Return the (X, Y) coordinate for the center point of the cell that contains the specified text.  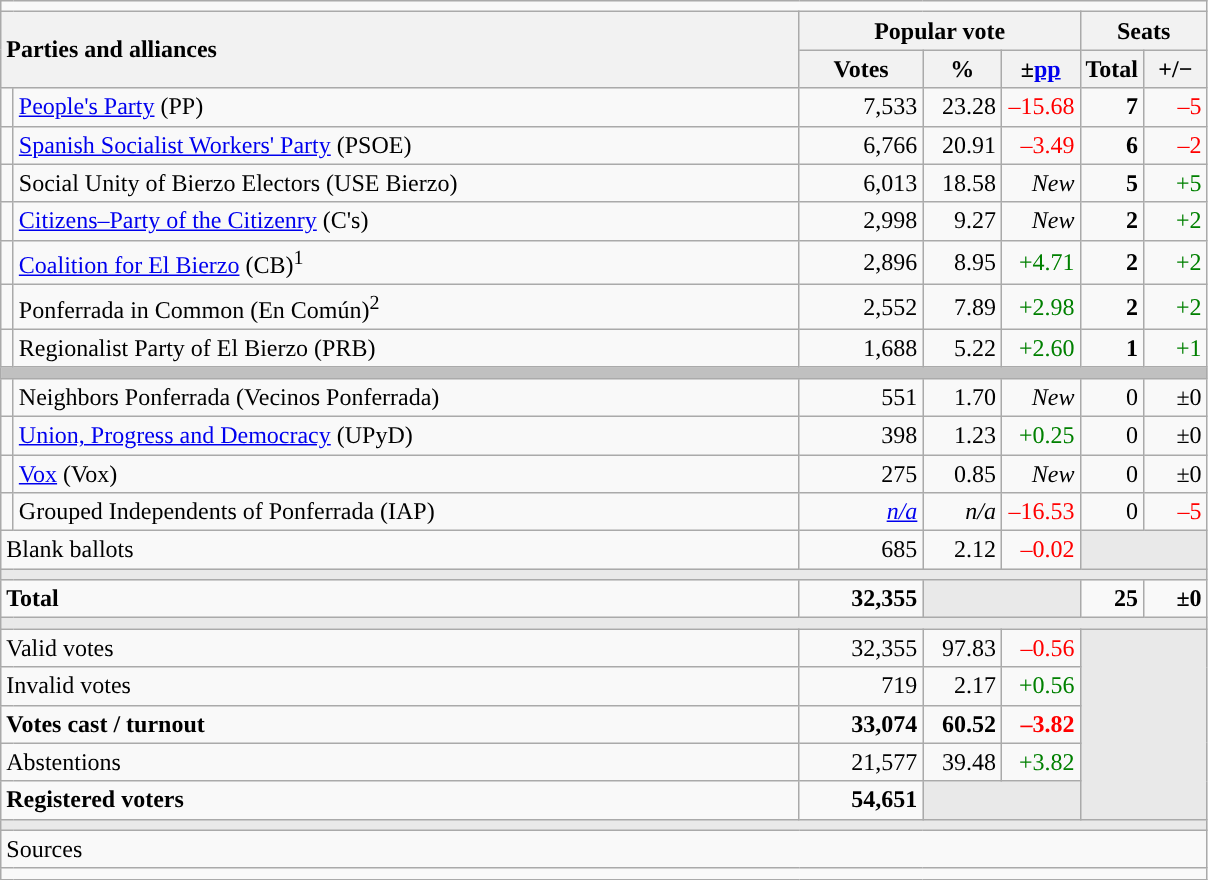
7 (1112, 107)
+2.60 (1040, 348)
–0.56 (1040, 648)
±pp (1040, 69)
Seats (1144, 31)
–2 (1176, 145)
–3.49 (1040, 145)
97.83 (962, 648)
7,533 (861, 107)
33,074 (861, 724)
Popular vote (940, 31)
6,013 (861, 183)
54,651 (861, 800)
2.12 (962, 550)
Coalition for El Bierzo (CB)1 (406, 262)
0.85 (962, 474)
Vox (Vox) (406, 474)
23.28 (962, 107)
1 (1112, 348)
25 (1112, 599)
685 (861, 550)
–3.82 (1040, 724)
–16.53 (1040, 512)
39.48 (962, 762)
2.17 (962, 686)
Parties and alliances (400, 50)
–15.68 (1040, 107)
1.23 (962, 435)
9.27 (962, 221)
275 (861, 474)
+0.25 (1040, 435)
20.91 (962, 145)
Citizens–Party of the Citizenry (C's) (406, 221)
2,552 (861, 308)
+2.98 (1040, 308)
Neighbors Ponferrada (Vecinos Ponferrada) (406, 397)
Grouped Independents of Ponferrada (IAP) (406, 512)
Valid votes (400, 648)
Abstentions (400, 762)
Spanish Socialist Workers' Party (PSOE) (406, 145)
551 (861, 397)
Sources (604, 849)
+3.82 (1040, 762)
5 (1112, 183)
Invalid votes (400, 686)
Ponferrada in Common (En Común)2 (406, 308)
18.58 (962, 183)
Blank ballots (400, 550)
+1 (1176, 348)
21,577 (861, 762)
Votes cast / turnout (400, 724)
6,766 (861, 145)
Votes (861, 69)
1.70 (962, 397)
60.52 (962, 724)
Registered voters (400, 800)
% (962, 69)
1,688 (861, 348)
719 (861, 686)
People's Party (PP) (406, 107)
5.22 (962, 348)
6 (1112, 145)
–0.02 (1040, 550)
8.95 (962, 262)
+0.56 (1040, 686)
398 (861, 435)
Regionalist Party of El Bierzo (PRB) (406, 348)
+/− (1176, 69)
2,998 (861, 221)
7.89 (962, 308)
Social Unity of Bierzo Electors (USE Bierzo) (406, 183)
Union, Progress and Democracy (UPyD) (406, 435)
+5 (1176, 183)
+4.71 (1040, 262)
2,896 (861, 262)
